Return (X, Y) of the center of cell containing provided text 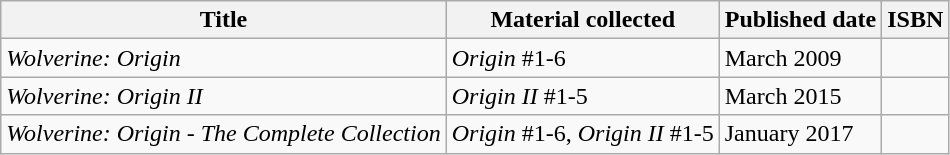
March 2009 (800, 58)
January 2017 (800, 134)
ISBN (916, 20)
Origin #1-6 (582, 58)
March 2015 (800, 96)
Wolverine: Origin II (224, 96)
Wolverine: Origin (224, 58)
Title (224, 20)
Origin II #1-5 (582, 96)
Origin #1-6, Origin II #1-5 (582, 134)
Material collected (582, 20)
Wolverine: Origin - The Complete Collection (224, 134)
Published date (800, 20)
